For the text-containing cell, return its midpoint in [X, Y] coordinate format. 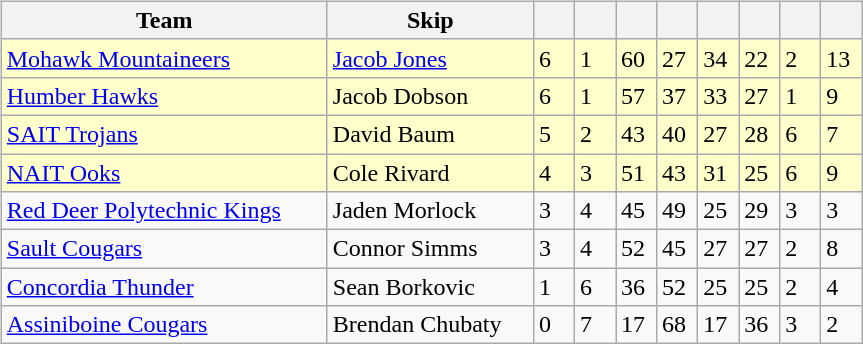
Assiniboine Cougars [164, 325]
40 [678, 134]
David Baum [430, 134]
Red Deer Polytechnic Kings [164, 211]
51 [636, 173]
28 [760, 134]
Skip [430, 20]
29 [760, 211]
13 [842, 58]
31 [718, 173]
Concordia Thunder [164, 287]
60 [636, 58]
NAIT Ooks [164, 173]
Jacob Dobson [430, 96]
Connor Simms [430, 249]
5 [554, 134]
Jacob Jones [430, 58]
Mohawk Mountaineers [164, 58]
Sault Cougars [164, 249]
22 [760, 58]
34 [718, 58]
Cole Rivard [430, 173]
37 [678, 96]
Team [164, 20]
SAIT Trojans [164, 134]
Sean Borkovic [430, 287]
8 [842, 249]
49 [678, 211]
0 [554, 325]
33 [718, 96]
Humber Hawks [164, 96]
68 [678, 325]
57 [636, 96]
Jaden Morlock [430, 211]
Brendan Chubaty [430, 325]
